Detect which cell encompasses the target text, then output its (x, y) center coordinate. 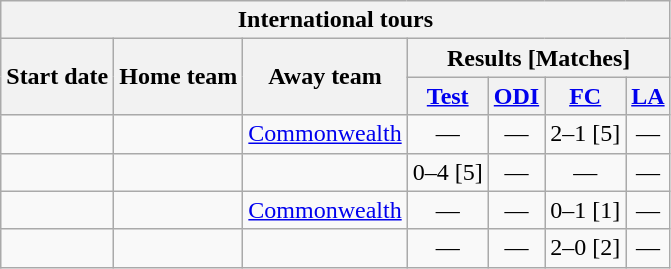
FC (586, 96)
0–1 [1] (586, 210)
2–1 [5] (586, 134)
ODI (516, 96)
Results [Matches] (538, 58)
LA (648, 96)
International tours (336, 20)
Start date (58, 77)
Test (448, 96)
2–0 [2] (586, 248)
Home team (178, 77)
Away team (325, 77)
0–4 [5] (448, 172)
